Identify which cell holds the provided text, then report its (x, y) central coordinate. 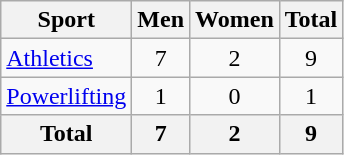
Powerlifting (66, 96)
Sport (66, 20)
0 (235, 96)
Women (235, 20)
Men (161, 20)
Athletics (66, 58)
